Return (x, y) of the center of cell containing provided text 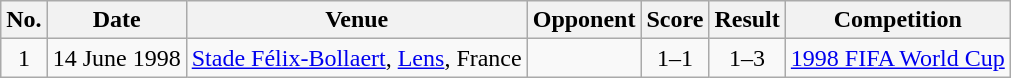
1–1 (675, 58)
Competition (898, 20)
14 June 1998 (116, 58)
Venue (356, 20)
Result (747, 20)
1–3 (747, 58)
1 (24, 58)
Date (116, 20)
Stade Félix-Bollaert, Lens, France (356, 58)
1998 FIFA World Cup (898, 58)
Opponent (584, 20)
Score (675, 20)
No. (24, 20)
